Find where the given text appears and provide that cell's center as (x, y) coordinate. 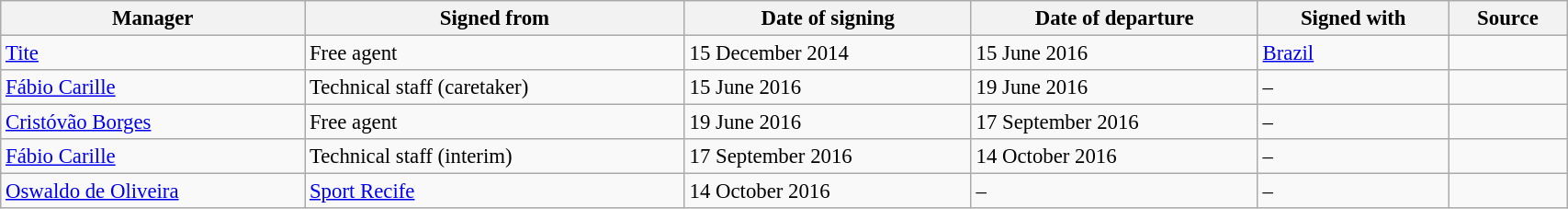
Cristóvão Borges (152, 122)
15 December 2014 (828, 53)
Technical staff (caretaker) (495, 87)
Oswaldo de Oliveira (152, 192)
Tite (152, 53)
Date of departure (1114, 18)
Manager (152, 18)
Technical staff (interim) (495, 157)
Brazil (1353, 53)
Signed with (1353, 18)
Source (1507, 18)
Sport Recife (495, 192)
Signed from (495, 18)
Date of signing (828, 18)
